Return the [X, Y] coordinate for the center point of the cell that contains the specified text.  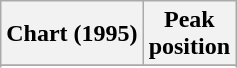
Peak position [189, 34]
Chart (1995) [72, 34]
